Find where the given text appears and provide that cell's center as [x, y] coordinate. 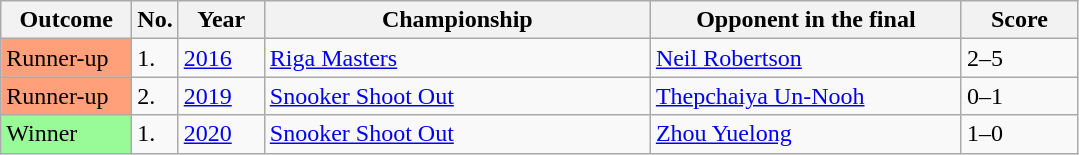
Thepchaiya Un-Nooh [806, 96]
0–1 [1019, 96]
Zhou Yuelong [806, 134]
Championship [457, 20]
Riga Masters [457, 58]
2019 [221, 96]
Opponent in the final [806, 20]
No. [155, 20]
2020 [221, 134]
Winner [66, 134]
Outcome [66, 20]
2. [155, 96]
1–0 [1019, 134]
2–5 [1019, 58]
2016 [221, 58]
Neil Robertson [806, 58]
Score [1019, 20]
Year [221, 20]
